Detect which cell encompasses the target text, then output its (x, y) center coordinate. 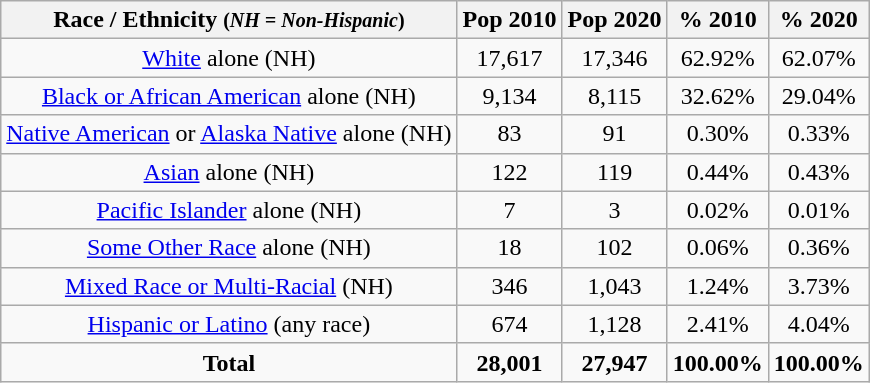
4.04% (818, 324)
62.07% (818, 58)
29.04% (818, 96)
Race / Ethnicity (NH = Non-Hispanic) (229, 20)
1,043 (614, 286)
Pop 2020 (614, 20)
9,134 (510, 96)
Native American or Alaska Native alone (NH) (229, 134)
% 2010 (718, 20)
119 (614, 172)
Hispanic or Latino (any race) (229, 324)
Asian alone (NH) (229, 172)
0.01% (818, 210)
28,001 (510, 362)
91 (614, 134)
0.33% (818, 134)
0.36% (818, 248)
0.43% (818, 172)
Pacific Islander alone (NH) (229, 210)
Black or African American alone (NH) (229, 96)
0.44% (718, 172)
8,115 (614, 96)
3 (614, 210)
27,947 (614, 362)
7 (510, 210)
2.41% (718, 324)
Pop 2010 (510, 20)
346 (510, 286)
1,128 (614, 324)
17,346 (614, 58)
% 2020 (818, 20)
62.92% (718, 58)
83 (510, 134)
1.24% (718, 286)
674 (510, 324)
Total (229, 362)
17,617 (510, 58)
0.02% (718, 210)
White alone (NH) (229, 58)
18 (510, 248)
32.62% (718, 96)
102 (614, 248)
3.73% (818, 286)
0.30% (718, 134)
Mixed Race or Multi-Racial (NH) (229, 286)
Some Other Race alone (NH) (229, 248)
0.06% (718, 248)
122 (510, 172)
